Search for the cell housing the specified text and yield its [x, y] center coordinate. 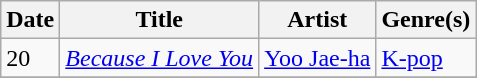
K-pop [426, 58]
Because I Love You [160, 58]
20 [30, 58]
Yoo Jae-ha [318, 58]
Artist [318, 20]
Genre(s) [426, 20]
Title [160, 20]
Date [30, 20]
